Return [X, Y] of the center of cell containing provided text 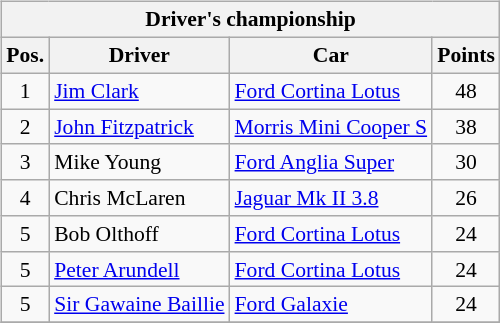
Sir Gawaine Baillie [139, 305]
4 [25, 198]
3 [25, 162]
Jim Clark [139, 91]
Points [466, 55]
John Fitzpatrick [139, 127]
Pos. [25, 55]
1 [25, 91]
Jaguar Mk II 3.8 [332, 198]
30 [466, 162]
48 [466, 91]
Chris McLaren [139, 198]
Driver [139, 55]
Bob Olthoff [139, 234]
Driver's championship [250, 20]
2 [25, 127]
Car [332, 55]
Peter Arundell [139, 269]
Morris Mini Cooper S [332, 127]
38 [466, 127]
Ford Anglia Super [332, 162]
26 [466, 198]
Ford Galaxie [332, 305]
Mike Young [139, 162]
